Output the [X, Y] coordinate of the center of the cell containing the given text.  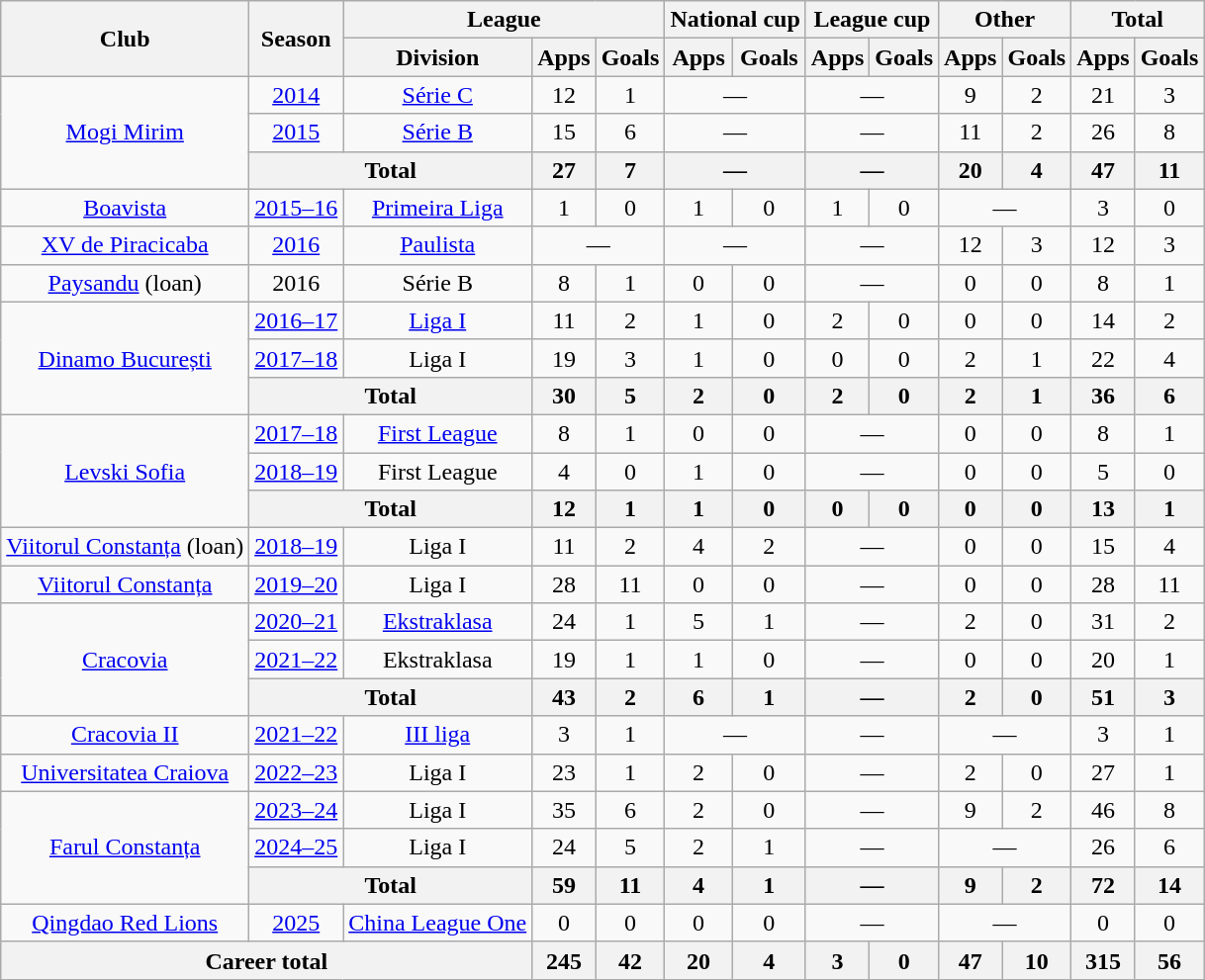
35 [564, 810]
2023–24 [297, 810]
2022–23 [297, 772]
315 [1103, 960]
2025 [297, 923]
Farul Constanța [125, 847]
Primeira Liga [437, 208]
Cracovia II [125, 735]
Viitorul Constanța (loan) [125, 547]
2016–17 [297, 320]
56 [1169, 960]
Boavista [125, 208]
Paulista [437, 245]
Viitorul Constanța [125, 584]
2019–20 [297, 584]
2024–25 [297, 847]
Career total [267, 960]
51 [1103, 697]
2015 [297, 133]
59 [564, 885]
36 [1103, 396]
21 [1103, 95]
China League One [437, 923]
Levski Sofia [125, 471]
Division [437, 57]
Mogi Mirim [125, 133]
31 [1103, 622]
7 [630, 170]
National cup [735, 20]
2015–16 [297, 208]
Season [297, 39]
46 [1103, 810]
23 [564, 772]
League cup [872, 20]
III liga [437, 735]
2014 [297, 95]
Dinamo București [125, 358]
Qingdao Red Lions [125, 923]
XV de Piracicaba [125, 245]
42 [630, 960]
League [505, 20]
72 [1103, 885]
13 [1103, 509]
Série C [437, 95]
10 [1037, 960]
Universitatea Craiova [125, 772]
2020–21 [297, 622]
43 [564, 697]
Cracovia [125, 660]
Club [125, 39]
Paysandu (loan) [125, 283]
30 [564, 396]
245 [564, 960]
Other [1005, 20]
22 [1103, 358]
